Capture the cell that displays the provided text and extract its (x, y) central coordinate. 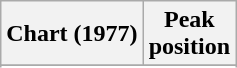
Peakposition (189, 34)
Chart (1977) (72, 34)
